Locate the cell with the specified text and output its (X, Y) center coordinate. 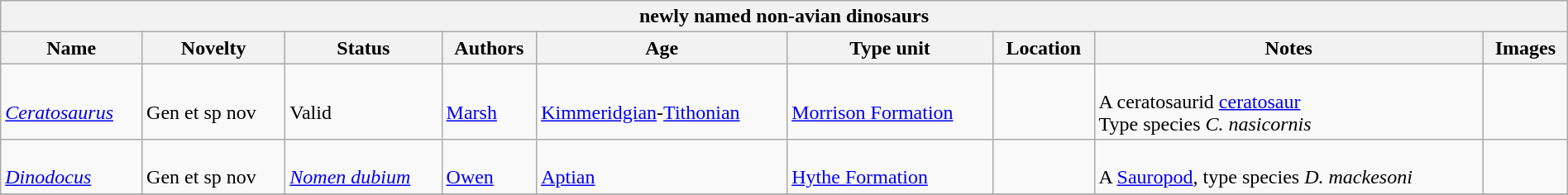
Images (1525, 48)
Notes (1288, 48)
Kimmeridgian-Tithonian (662, 102)
Nomen dubium (364, 167)
Morrison Formation (890, 102)
Age (662, 48)
Name (71, 48)
Dinodocus (71, 167)
Status (364, 48)
A ceratosaurid ceratosaur Type species C. nasicornis (1288, 102)
Marsh (490, 102)
newly named non-avian dinosaurs (784, 17)
Aptian (662, 167)
Authors (490, 48)
Hythe Formation (890, 167)
Valid (364, 102)
Owen (490, 167)
A Sauropod, type species D. mackesoni (1288, 167)
Type unit (890, 48)
Ceratosaurus (71, 102)
Novelty (213, 48)
Location (1044, 48)
